Scan for the cell matching the given text and deliver its [X, Y] coordinate at center. 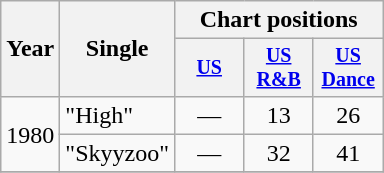
32 [278, 153]
USDance [348, 68]
13 [278, 115]
26 [348, 115]
US [208, 68]
41 [348, 153]
"Skyyzoo" [118, 153]
"High" [118, 115]
Chart positions [278, 20]
Single [118, 49]
Year [30, 49]
1980 [30, 134]
USR&B [278, 68]
